Extract the (X, Y) coordinate from the center of the cell holding the provided text.  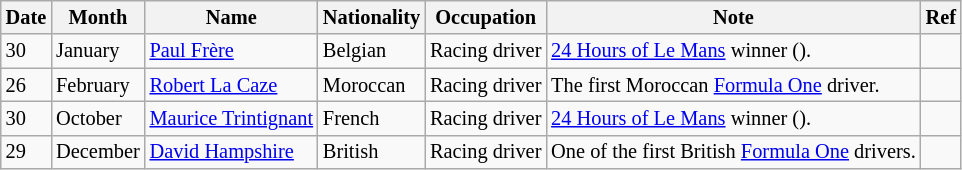
British (372, 152)
The first Moroccan Formula One driver. (733, 85)
Occupation (486, 17)
Maurice Trintignant (232, 118)
Belgian (372, 51)
Nationality (372, 17)
Note (733, 17)
26 (26, 85)
Ref (941, 17)
Paul Frère (232, 51)
January (98, 51)
David Hampshire (232, 152)
French (372, 118)
Date (26, 17)
One of the first British Formula One drivers. (733, 152)
Month (98, 17)
December (98, 152)
October (98, 118)
February (98, 85)
Name (232, 17)
Robert La Caze (232, 85)
29 (26, 152)
Moroccan (372, 85)
